Return [X, Y] of the center of cell containing provided text 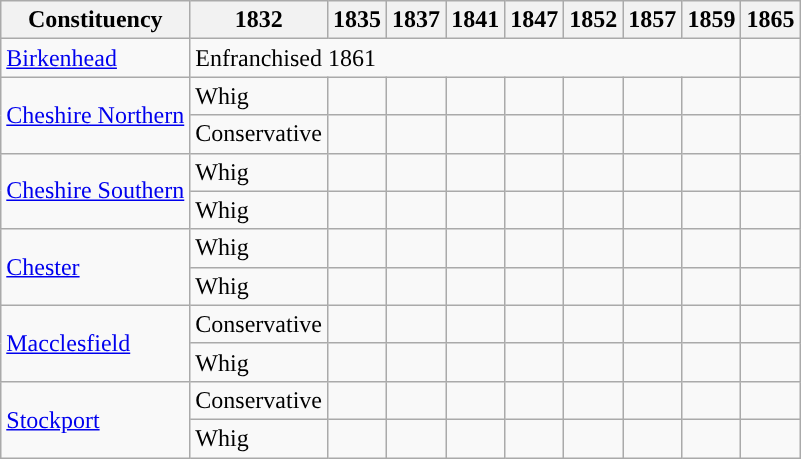
Enfranchised 1861 [466, 58]
Birkenhead [96, 58]
1865 [770, 20]
Stockport [96, 419]
Constituency [96, 20]
1835 [356, 20]
1841 [476, 20]
Chester [96, 267]
1837 [416, 20]
Macclesfield [96, 343]
1852 [594, 20]
1847 [534, 20]
1832 [259, 20]
1859 [712, 20]
Cheshire Southern [96, 191]
Cheshire Northern [96, 115]
1857 [652, 20]
